Identify which cell holds the provided text, then report its (X, Y) central coordinate. 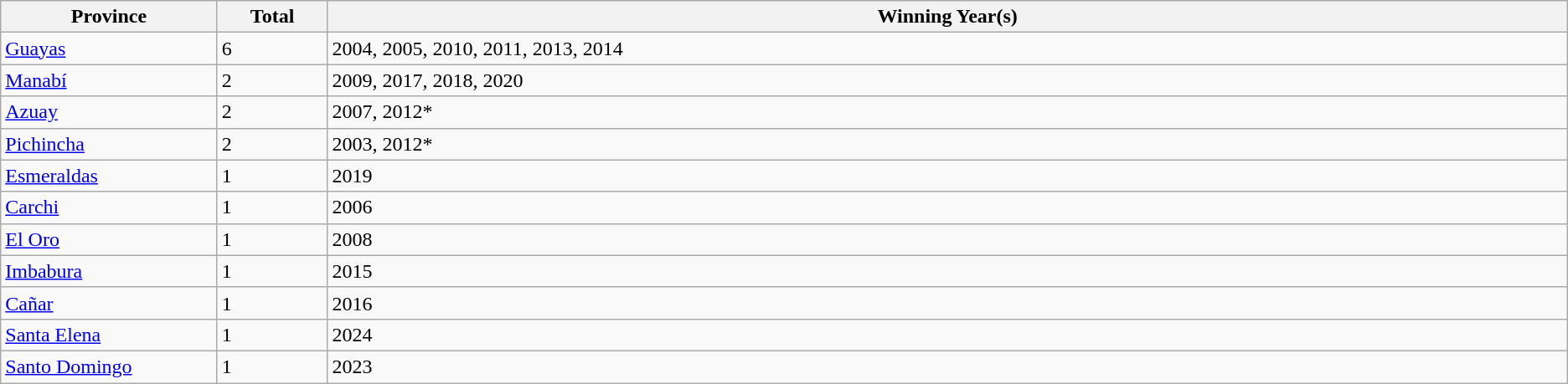
2023 (947, 366)
Total (272, 17)
El Oro (109, 239)
2006 (947, 207)
6 (272, 49)
Carchi (109, 207)
2007, 2012* (947, 112)
Santa Elena (109, 335)
Santo Domingo (109, 366)
2019 (947, 176)
2004, 2005, 2010, 2011, 2013, 2014 (947, 49)
Imbabura (109, 271)
Guayas (109, 49)
Province (109, 17)
2016 (947, 303)
Azuay (109, 112)
Winning Year(s) (947, 17)
2008 (947, 239)
2009, 2017, 2018, 2020 (947, 80)
2015 (947, 271)
Manabí (109, 80)
2003, 2012* (947, 144)
Cañar (109, 303)
Esmeraldas (109, 176)
2024 (947, 335)
Pichincha (109, 144)
